Identify which cell holds the provided text, then report its [X, Y] central coordinate. 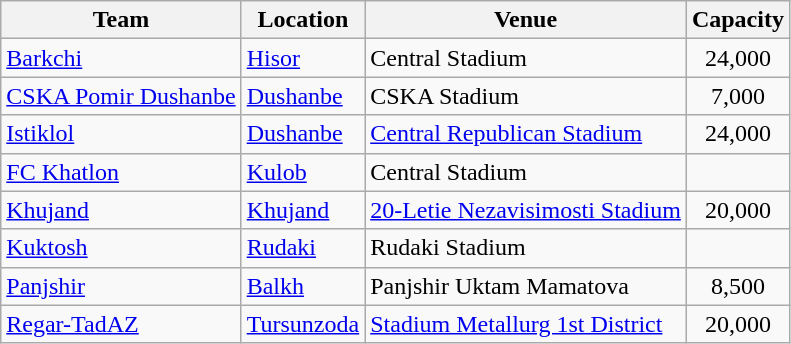
Rudaki Stadium [526, 248]
Barkchi [121, 58]
Central Republican Stadium [526, 134]
Panjshir Uktam Mamatova [526, 286]
Istiklol [121, 134]
Kuktosh [121, 248]
Regar-TadAZ [121, 324]
CSKA Pomir Dushanbe [121, 96]
Rudaki [303, 248]
FC Khatlon [121, 172]
Panjshir [121, 286]
Tursunzoda [303, 324]
Team [121, 20]
Kulob [303, 172]
Hisor [303, 58]
7,000 [738, 96]
Stadium Metallurg 1st District [526, 324]
Venue [526, 20]
20-Letie Nezavisimosti Stadium [526, 210]
Capacity [738, 20]
Location [303, 20]
CSKA Stadium [526, 96]
8,500 [738, 286]
Balkh [303, 286]
